Locate the cell with the specified text and output its [x, y] center coordinate. 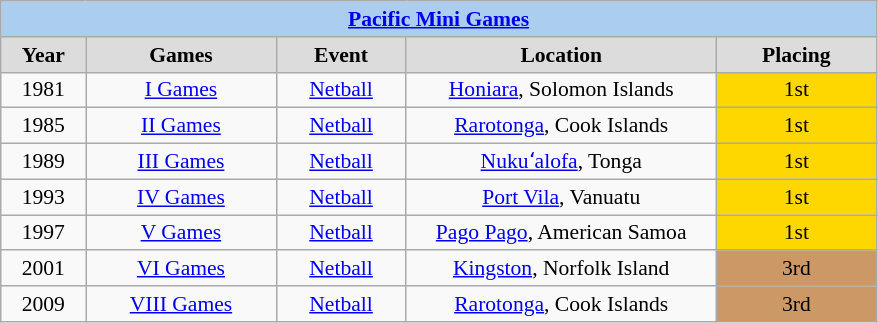
Placing [796, 55]
Honiara, Solomon Islands [561, 90]
1981 [44, 90]
1993 [44, 197]
1997 [44, 233]
Year [44, 55]
2009 [44, 304]
2001 [44, 269]
Event [341, 55]
Nukuʻalofa, Tonga [561, 162]
VI Games [181, 269]
Location [561, 55]
Pacific Mini Games [439, 19]
V Games [181, 233]
Port Vila, Vanuatu [561, 197]
IV Games [181, 197]
Games [181, 55]
1989 [44, 162]
Pago Pago, American Samoa [561, 233]
I Games [181, 90]
Kingston, Norfolk Island [561, 269]
II Games [181, 126]
1985 [44, 126]
VIII Games [181, 304]
III Games [181, 162]
